Locate the cell with the specified text and output its (x, y) center coordinate. 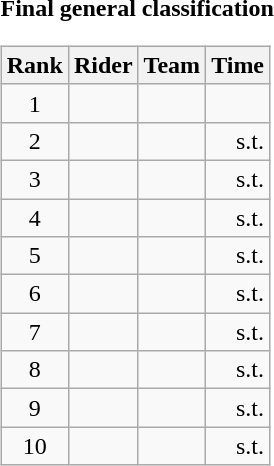
1 (34, 103)
10 (34, 446)
5 (34, 256)
7 (34, 332)
9 (34, 408)
Rider (103, 65)
4 (34, 217)
3 (34, 179)
Rank (34, 65)
6 (34, 294)
8 (34, 370)
2 (34, 141)
Team (172, 65)
Time (238, 65)
